Provide the [X, Y] coordinate of the cell's center where the given text is located.  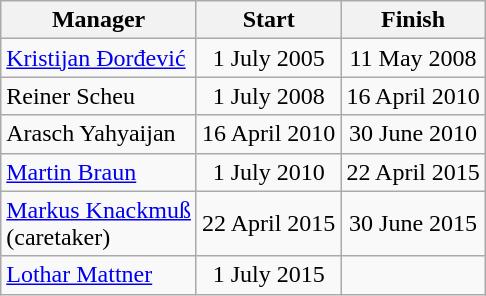
1 July 2010 [268, 172]
11 May 2008 [413, 58]
30 June 2010 [413, 134]
Reiner Scheu [99, 96]
1 July 2005 [268, 58]
Start [268, 20]
Manager [99, 20]
Markus Knackmuß(caretaker) [99, 224]
30 June 2015 [413, 224]
Martin Braun [99, 172]
Arasch Yahyaijan [99, 134]
1 July 2008 [268, 96]
Finish [413, 20]
Kristijan Đorđević [99, 58]
Lothar Mattner [99, 275]
1 July 2015 [268, 275]
